Find where the given text appears and provide that cell's center as (x, y) coordinate. 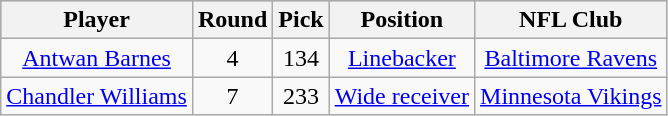
NFL Club (572, 20)
Chandler Williams (97, 96)
Player (97, 20)
Wide receiver (402, 96)
Minnesota Vikings (572, 96)
Antwan Barnes (97, 58)
4 (232, 58)
233 (301, 96)
Round (232, 20)
7 (232, 96)
Position (402, 20)
Linebacker (402, 58)
Baltimore Ravens (572, 58)
134 (301, 58)
Pick (301, 20)
